Search for the cell housing the specified text and yield its (x, y) center coordinate. 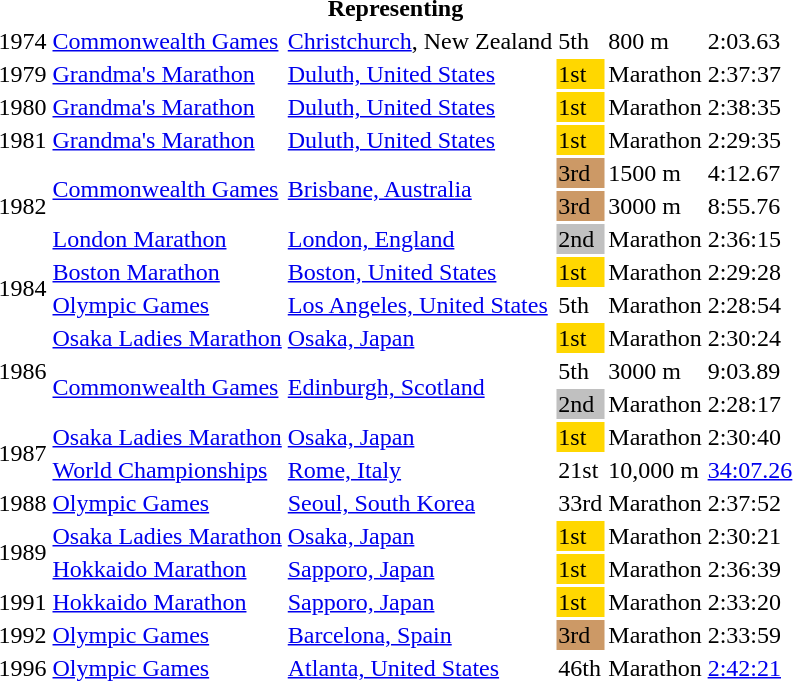
Rome, Italy (420, 470)
Christchurch, New Zealand (420, 41)
Boston Marathon (167, 272)
33rd (580, 503)
Barcelona, Spain (420, 635)
21st (580, 470)
London, England (420, 239)
800 m (655, 41)
World Championships (167, 470)
Edinburgh, Scotland (420, 388)
10,000 m (655, 470)
London Marathon (167, 239)
Brisbane, Australia (420, 190)
Seoul, South Korea (420, 503)
Los Angeles, United States (420, 305)
1500 m (655, 173)
Boston, United States (420, 272)
